From the cell containing the given text, extract its center point as (X, Y) coordinate. 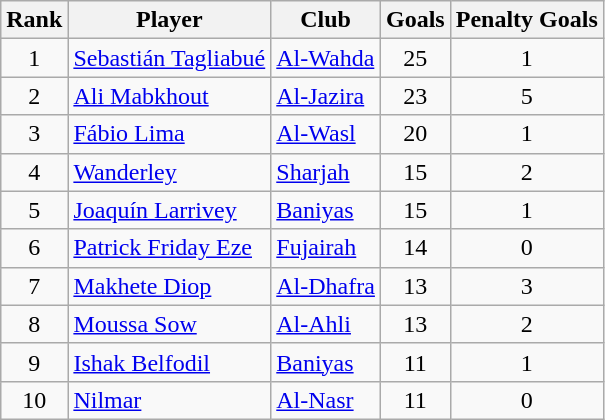
Rank (34, 20)
Player (170, 20)
Club (326, 20)
Ali Mabkhout (170, 96)
Fujairah (326, 248)
4 (34, 172)
Al-Jazira (326, 96)
Joaquín Larrivey (170, 210)
Fábio Lima (170, 134)
14 (415, 248)
Al-Nasr (326, 400)
25 (415, 58)
9 (34, 362)
Makhete Diop (170, 286)
23 (415, 96)
Moussa Sow (170, 324)
Ishak Belfodil (170, 362)
Nilmar (170, 400)
Sebastián Tagliabué (170, 58)
Penalty Goals (526, 20)
8 (34, 324)
7 (34, 286)
Al-Dhafra (326, 286)
Al-Wasl (326, 134)
Wanderley (170, 172)
20 (415, 134)
Al-Wahda (326, 58)
10 (34, 400)
Al-Ahli (326, 324)
Goals (415, 20)
6 (34, 248)
Patrick Friday Eze (170, 248)
Sharjah (326, 172)
